Return (X, Y) of the center of cell containing provided text 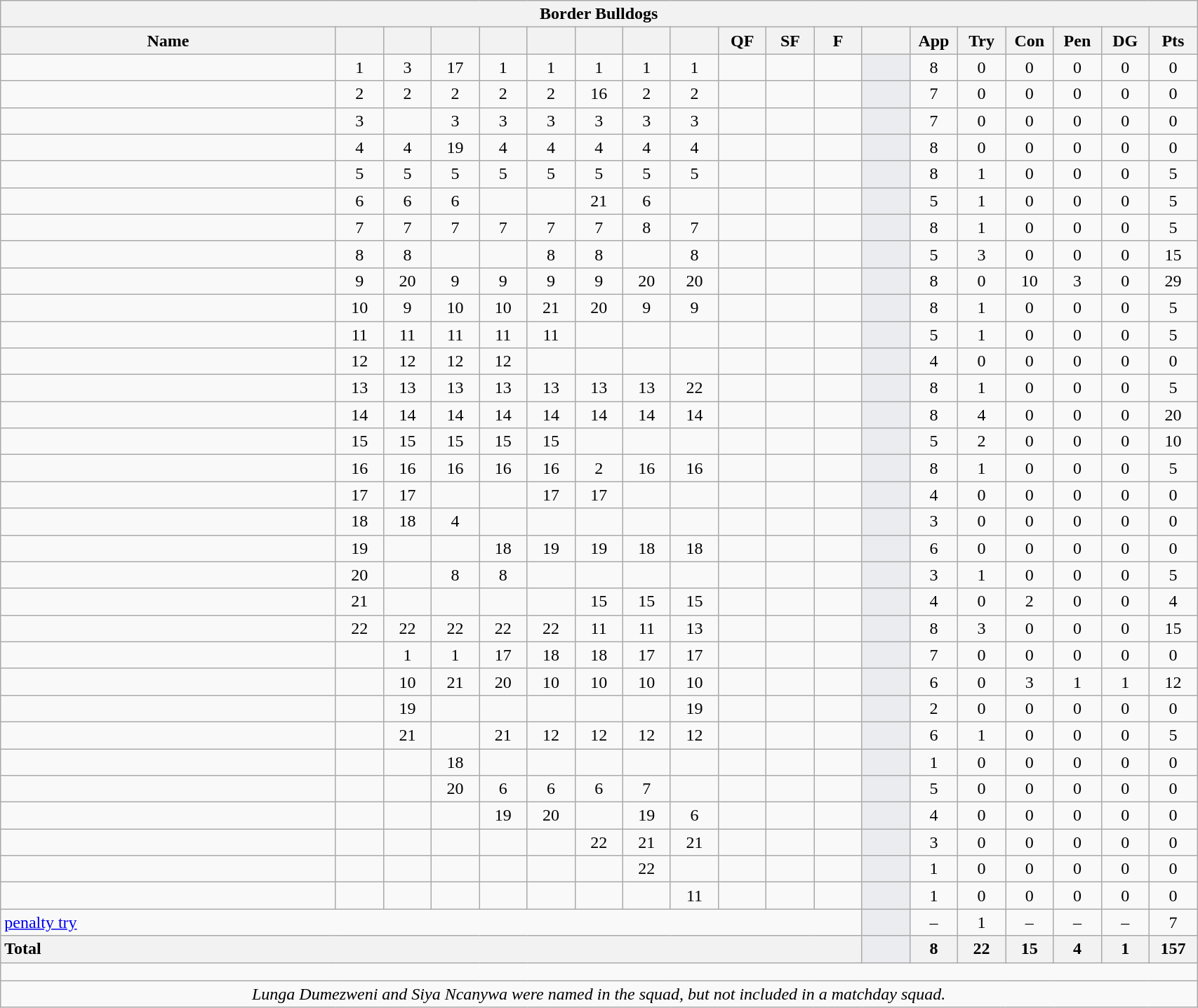
SF (790, 41)
Con (1030, 41)
Pen (1077, 41)
Pts (1173, 41)
157 (1173, 949)
App (933, 41)
penalty try (431, 922)
F (838, 41)
29 (1173, 281)
Lunga Dumezweni and Siya Ncanywa were named in the squad, but not included in a matchday squad. (599, 994)
Total (431, 949)
Name (168, 41)
Border Bulldogs (599, 14)
QF (743, 41)
Try (982, 41)
DG (1125, 41)
